Find where the given text appears and provide that cell's center as (X, Y) coordinate. 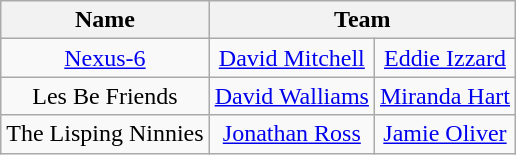
Name (105, 20)
David Walliams (292, 96)
Team (362, 20)
Jamie Oliver (444, 134)
Nexus-6 (105, 58)
David Mitchell (292, 58)
The Lisping Ninnies (105, 134)
Miranda Hart (444, 96)
Les Be Friends (105, 96)
Eddie Izzard (444, 58)
Jonathan Ross (292, 134)
